Return the [X, Y] coordinate for the center point of the cell that contains the specified text.  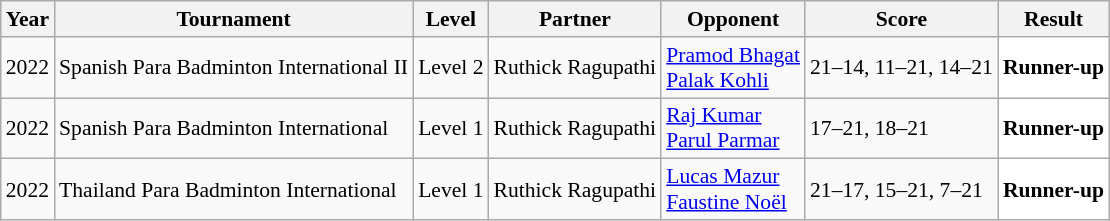
Lucas Mazur Faustine Noël [733, 190]
Spanish Para Badminton International [234, 128]
Thailand Para Badminton International [234, 190]
Level 2 [450, 68]
Score [902, 19]
21–17, 15–21, 7–21 [902, 190]
Spanish Para Badminton International II [234, 68]
Opponent [733, 19]
Result [1054, 19]
21–14, 11–21, 14–21 [902, 68]
Pramod Bhagat Palak Kohli [733, 68]
17–21, 18–21 [902, 128]
Year [28, 19]
Raj Kumar Parul Parmar [733, 128]
Partner [576, 19]
Tournament [234, 19]
Level [450, 19]
